Pinpoint the cell where the given text exists, returning its [X, Y] midpoint coordinate. 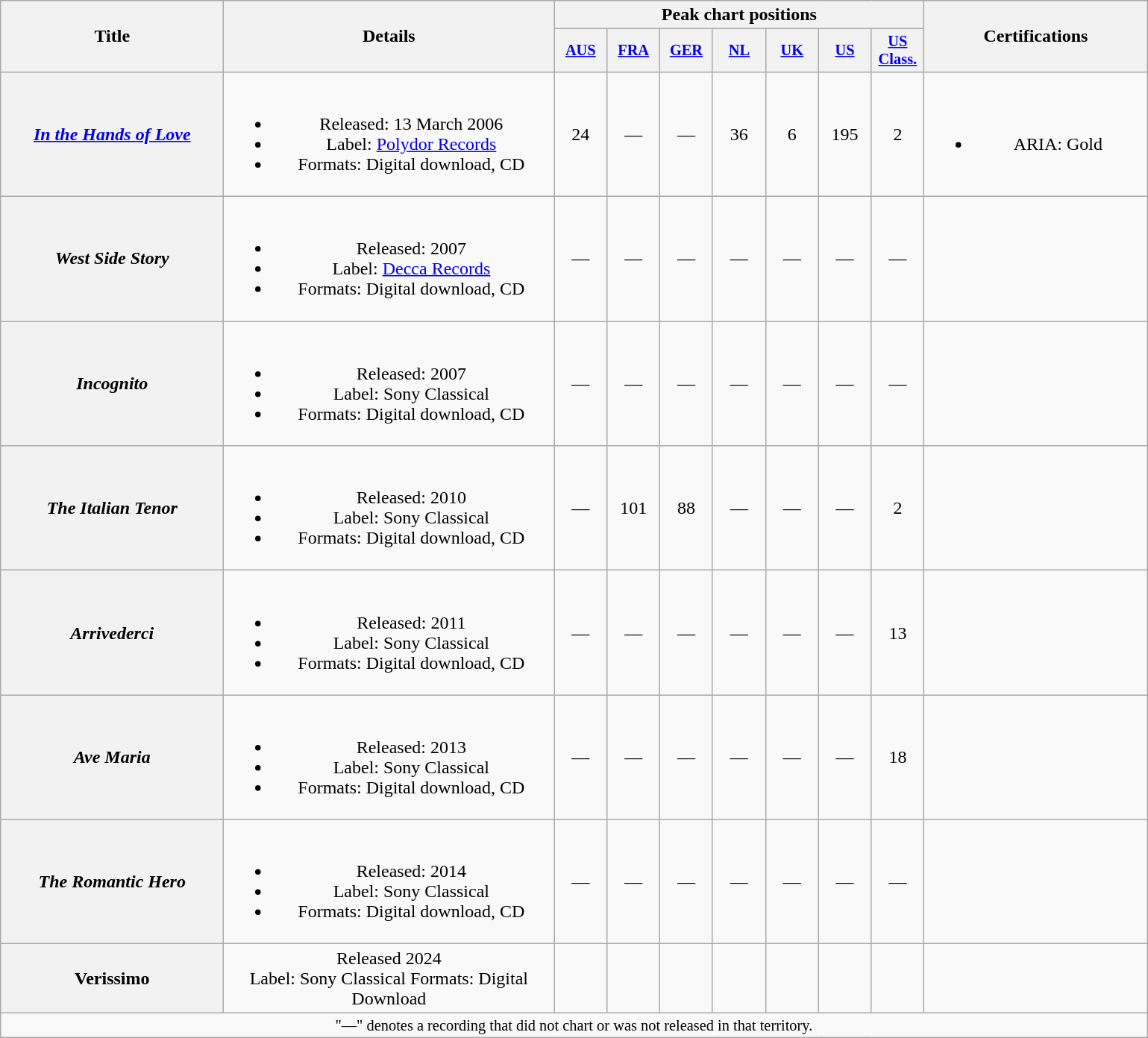
Released: 2014Label: Sony ClassicalFormats: Digital download, CD [389, 881]
UK [792, 51]
Released: 2011Label: Sony ClassicalFormats: Digital download, CD [389, 632]
Arrivederci [112, 632]
ARIA: Gold [1035, 134]
Ave Maria [112, 758]
NL [738, 51]
GER [686, 51]
Verissimo [112, 978]
Released 2024Label: Sony Classical Formats: Digital Download [389, 978]
Released: 2007Label: Sony ClassicalFormats: Digital download, CD [389, 383]
AUS [580, 51]
Certifications [1035, 37]
195 [844, 134]
Released: 2007Label: Decca RecordsFormats: Digital download, CD [389, 259]
6 [792, 134]
18 [898, 758]
101 [634, 509]
US [844, 51]
88 [686, 509]
The Italian Tenor [112, 509]
13 [898, 632]
Details [389, 37]
Title [112, 37]
Peak chart positions [739, 15]
Incognito [112, 383]
The Romantic Hero [112, 881]
West Side Story [112, 259]
In the Hands of Love [112, 134]
36 [738, 134]
FRA [634, 51]
24 [580, 134]
USClass. [898, 51]
Released: 2010Label: Sony ClassicalFormats: Digital download, CD [389, 509]
Released: 13 March 2006Label: Polydor RecordsFormats: Digital download, CD [389, 134]
"—" denotes a recording that did not chart or was not released in that territory. [574, 1025]
Released: 2013Label: Sony ClassicalFormats: Digital download, CD [389, 758]
